Identify which cell holds the provided text, then report its [x, y] central coordinate. 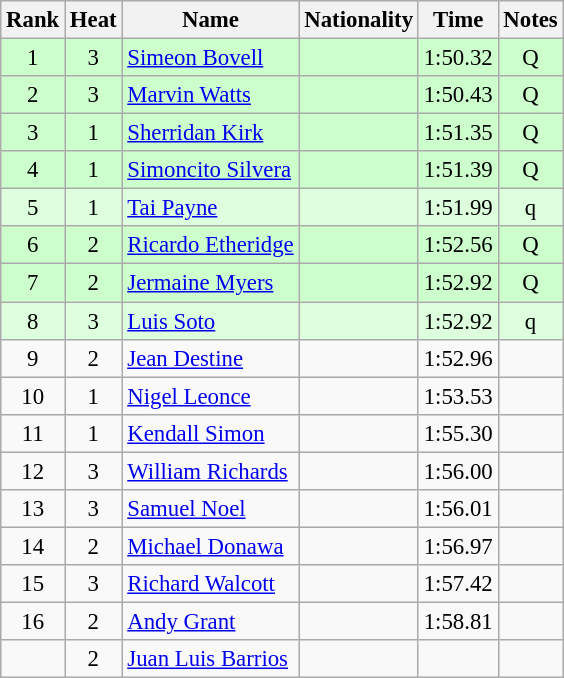
7 [33, 283]
William Richards [210, 471]
Simeon Bovell [210, 58]
Ricardo Etheridge [210, 245]
Heat [94, 20]
13 [33, 509]
Samuel Noel [210, 509]
1:51.99 [458, 208]
Name [210, 20]
1:58.81 [458, 621]
Simoncito Silvera [210, 170]
6 [33, 245]
Andy Grant [210, 621]
Luis Soto [210, 321]
1:56.00 [458, 471]
Time [458, 20]
Michael Donawa [210, 546]
14 [33, 546]
9 [33, 358]
1:55.30 [458, 433]
1:52.56 [458, 245]
4 [33, 170]
Tai Payne [210, 208]
1:56.97 [458, 546]
1:51.35 [458, 133]
1:56.01 [458, 509]
Nigel Leonce [210, 396]
1:53.53 [458, 396]
Jean Destine [210, 358]
1:57.42 [458, 584]
Rank [33, 20]
11 [33, 433]
1:50.32 [458, 58]
Jermaine Myers [210, 283]
10 [33, 396]
12 [33, 471]
Juan Luis Barrios [210, 659]
Richard Walcott [210, 584]
Sherridan Kirk [210, 133]
Kendall Simon [210, 433]
8 [33, 321]
5 [33, 208]
1:52.96 [458, 358]
Marvin Watts [210, 95]
16 [33, 621]
Nationality [358, 20]
1:50.43 [458, 95]
Notes [530, 20]
1:51.39 [458, 170]
15 [33, 584]
